Locate the cell with the specified text and output its (x, y) center coordinate. 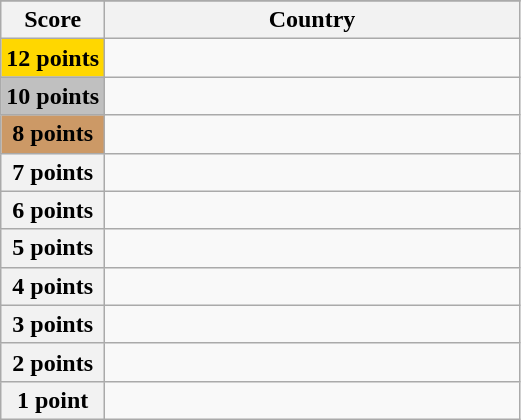
10 points (53, 96)
12 points (53, 58)
6 points (53, 210)
4 points (53, 286)
7 points (53, 172)
Country (312, 20)
Score (53, 20)
3 points (53, 324)
8 points (53, 134)
1 point (53, 400)
5 points (53, 248)
2 points (53, 362)
